Scan for the cell matching the given text and deliver its [x, y] coordinate at center. 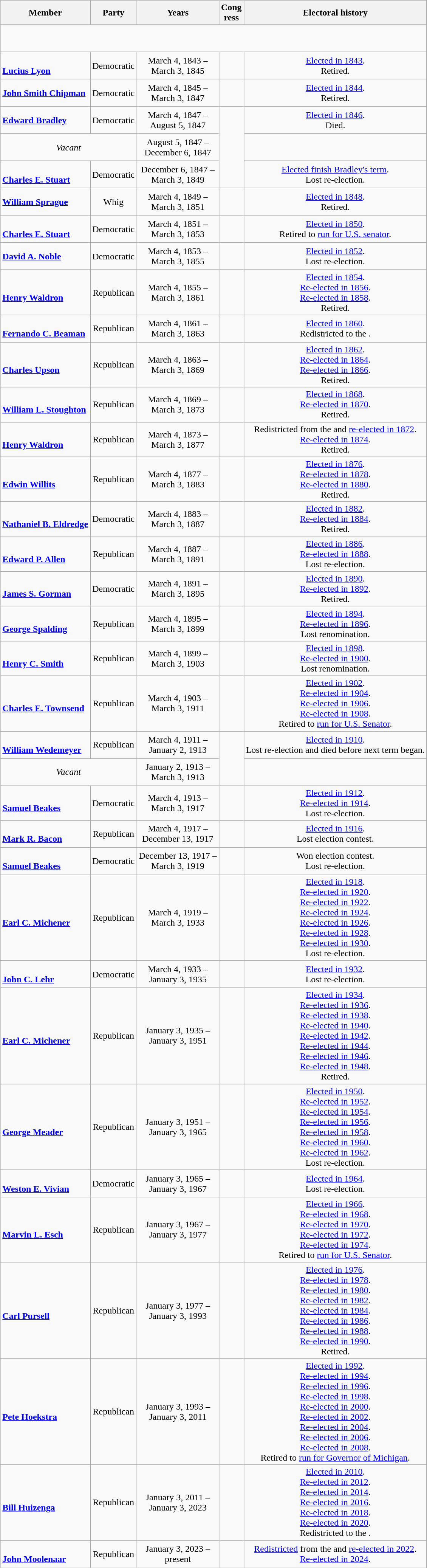
Elected in 1916.Lost election contest. [335, 834]
Elected in 1852.Lost re-election. [335, 256]
Carl Pursell [45, 1311]
John C. Lehr [45, 974]
William L. Stoughton [45, 405]
January 3, 1951 –January 3, 1965 [178, 1127]
January 3, 2023 –present [178, 1554]
Elected in 1844.Retired. [335, 93]
Elected in 1843.Retired. [335, 66]
Edward P. Allen [45, 554]
December 13, 1917 –March 3, 1919 [178, 861]
Elected in 1846.Died. [335, 120]
Elected in 1966.Re-elected in 1968.Re-elected in 1970.Re-elected in 1972.Re-elected in 1974.Retired to run for U.S. Senator. [335, 1230]
January 3, 1935 –January 3, 1951 [178, 1036]
Marvin L. Esch [45, 1230]
March 4, 1849 –March 3, 1851 [178, 202]
March 4, 1853 –March 3, 1855 [178, 256]
Congress [231, 13]
Mark R. Bacon [45, 834]
Elected in 1882.Re-elected in 1884.Retired. [335, 519]
Bill Huizenga [45, 1503]
Nathaniel B. Eldredge [45, 519]
Elected in 1918.Re-elected in 1920.Re-elected in 1922.Re-elected in 1924.Re-elected in 1926.Re-elected in 1928.Re-elected in 1930.Lost re-election. [335, 918]
Years [178, 13]
Won election contest.Lost re-election. [335, 861]
Elected in 1862.Re-elected in 1864.Re-elected in 1866.Retired. [335, 364]
Party [113, 13]
January 2, 1913 –March 3, 1913 [178, 772]
Elected in 1850.Retired to run for U.S. senator. [335, 229]
George Spalding [45, 623]
March 4, 1899 –March 3, 1903 [178, 658]
Pete Hoekstra [45, 1412]
Elected in 1902.Re-elected in 1904.Re-elected in 1906.Re-elected in 1908.Retired to run for U.S. Senator. [335, 703]
March 4, 1917 –December 13, 1917 [178, 834]
August 5, 1847 –December 6, 1847 [178, 147]
Charles Upson [45, 364]
Henry C. Smith [45, 658]
Edward Bradley [45, 120]
Elected in 1890.Re-elected in 1892.Retired. [335, 589]
John Smith Chipman [45, 93]
March 4, 1919 –March 3, 1933 [178, 918]
January 3, 1977 –January 3, 1993 [178, 1311]
March 4, 1845 –March 3, 1847 [178, 93]
Elected in 1854.Re-elected in 1856.Re-elected in 1858.Retired. [335, 293]
Elected in 1964.Lost re-election. [335, 1183]
Elected in 1894.Re-elected in 1896.Lost renomination. [335, 623]
Fernando C. Beaman [45, 329]
March 4, 1855 –March 3, 1861 [178, 293]
December 6, 1847 –March 3, 1849 [178, 175]
Weston E. Vivian [45, 1183]
March 4, 1891 –March 3, 1895 [178, 589]
John Moolenaar [45, 1554]
Elected in 1910.Lost re-election and died before next term began. [335, 745]
March 4, 1883 –March 3, 1887 [178, 519]
Elected in 1868.Re-elected in 1870.Retired. [335, 405]
Elected in 2010.Re-elected in 2012.Re-elected in 2014.Re-elected in 2016.Re-elected in 2018.Re-elected in 2020.Redistricted to the . [335, 1503]
Elected finish Bradley's term.Lost re-election. [335, 175]
Elected in 1848.Retired. [335, 202]
Member [45, 13]
Elected in 1860.Redistricted to the . [335, 329]
William Sprague [45, 202]
January 3, 2011 –January 3, 2023 [178, 1503]
Electoral history [335, 13]
Lucius Lyon [45, 66]
David A. Noble [45, 256]
Redistricted from the and re-elected in 1872.Re-elected in 1874.Retired. [335, 439]
March 4, 1877 –March 3, 1883 [178, 479]
March 4, 1869 –March 3, 1873 [178, 405]
James S. Gorman [45, 589]
Elected in 1886.Re-elected in 1888.Lost re-election. [335, 554]
William Wedemeyer [45, 745]
Whig [113, 202]
January 3, 1965 –January 3, 1967 [178, 1183]
Elected in 1950.Re-elected in 1952.Re-elected in 1954.Re-elected in 1956.Re-elected in 1958.Re-elected in 1960.Re-elected in 1962.Lost re-election. [335, 1127]
March 4, 1847 –August 5, 1847 [178, 120]
Elected in 1876.Re-elected in 1878.Re-elected in 1880.Retired. [335, 479]
March 4, 1863 –March 3, 1869 [178, 364]
March 4, 1911 –January 2, 1913 [178, 745]
March 4, 1903 –March 3, 1911 [178, 703]
George Meader [45, 1127]
January 3, 1993 –January 3, 2011 [178, 1412]
Elected in 1932.Lost re-election. [335, 974]
Charles E. Townsend [45, 703]
March 4, 1861 –March 3, 1863 [178, 329]
March 4, 1843 –March 3, 1845 [178, 66]
January 3, 1967 –January 3, 1977 [178, 1230]
Redistricted from the and re-elected in 2022.Re-elected in 2024. [335, 1554]
Elected in 1912.Re-elected in 1914.Lost re-election. [335, 803]
March 4, 1913 –March 3, 1917 [178, 803]
March 4, 1887 –March 3, 1891 [178, 554]
March 4, 1873 –March 3, 1877 [178, 439]
March 4, 1851 –March 3, 1853 [178, 229]
Elected in 1898.Re-elected in 1900.Lost renomination. [335, 658]
March 4, 1895 –March 3, 1899 [178, 623]
Edwin Willits [45, 479]
March 4, 1933 –January 3, 1935 [178, 974]
